Output the [x, y] coordinate of the center of the cell containing the given text.  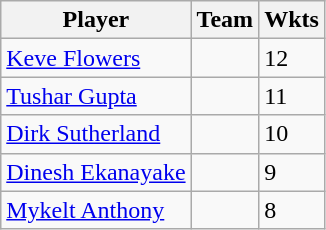
10 [292, 134]
Dinesh Ekanayake [96, 172]
Player [96, 20]
Tushar Gupta [96, 96]
Dirk Sutherland [96, 134]
Team [225, 20]
Mykelt Anthony [96, 210]
12 [292, 58]
11 [292, 96]
8 [292, 210]
Wkts [292, 20]
9 [292, 172]
Keve Flowers [96, 58]
